Output the [X, Y] coordinate of the center of the cell containing the given text.  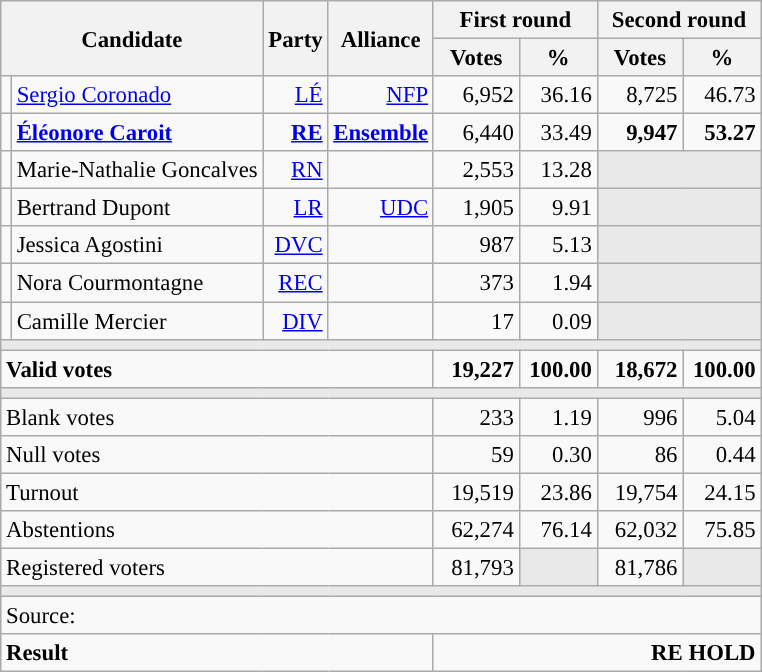
23.86 [558, 492]
81,793 [476, 567]
81,786 [640, 567]
0.44 [722, 455]
5.13 [558, 245]
2,553 [476, 170]
0.30 [558, 455]
6,952 [476, 95]
DIV [296, 321]
9.91 [558, 208]
1.19 [558, 417]
Valid votes [218, 369]
6,440 [476, 133]
UDC [381, 208]
Nora Courmontagne [137, 283]
Alliance [381, 38]
Blank votes [218, 417]
62,274 [476, 530]
9,947 [640, 133]
Null votes [218, 455]
59 [476, 455]
NFP [381, 95]
Camille Mercier [137, 321]
5.04 [722, 417]
Second round [679, 20]
33.49 [558, 133]
373 [476, 283]
19,227 [476, 369]
75.85 [722, 530]
REC [296, 283]
1.94 [558, 283]
233 [476, 417]
Ensemble [381, 133]
Bertrand Dupont [137, 208]
DVC [296, 245]
24.15 [722, 492]
8,725 [640, 95]
Turnout [218, 492]
Registered voters [218, 567]
18,672 [640, 369]
996 [640, 417]
Result [218, 653]
19,519 [476, 492]
LR [296, 208]
RE [296, 133]
Sergio Coronado [137, 95]
Marie-Nathalie Goncalves [137, 170]
First round [515, 20]
36.16 [558, 95]
Source: [381, 616]
0.09 [558, 321]
RE HOLD [596, 653]
LÉ [296, 95]
Candidate [132, 38]
19,754 [640, 492]
RN [296, 170]
Jessica Agostini [137, 245]
Éléonore Caroit [137, 133]
76.14 [558, 530]
1,905 [476, 208]
987 [476, 245]
17 [476, 321]
62,032 [640, 530]
46.73 [722, 95]
Party [296, 38]
Abstentions [218, 530]
53.27 [722, 133]
86 [640, 455]
13.28 [558, 170]
